For the text-containing cell, return its midpoint in [x, y] coordinate format. 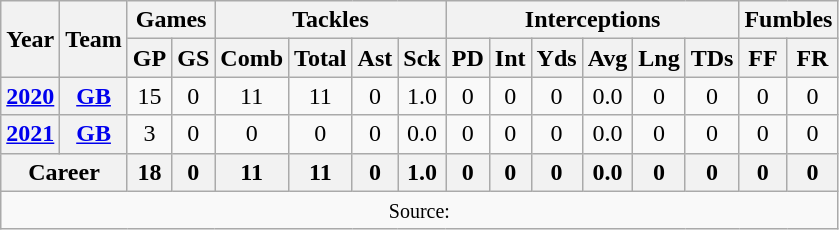
Sck [422, 58]
TDs [712, 58]
GS [194, 58]
15 [149, 96]
Lng [659, 58]
3 [149, 134]
Team [94, 39]
Career [64, 172]
Interceptions [592, 20]
Avg [608, 58]
Total [321, 58]
Games [170, 20]
Yds [556, 58]
PD [468, 58]
2021 [30, 134]
Source: [420, 210]
Tackles [330, 20]
Year [30, 39]
2020 [30, 96]
GP [149, 58]
Fumbles [788, 20]
Int [510, 58]
FR [812, 58]
Comb [252, 58]
FF [763, 58]
18 [149, 172]
Ast [375, 58]
